Pinpoint the cell where the given text exists, returning its (X, Y) midpoint coordinate. 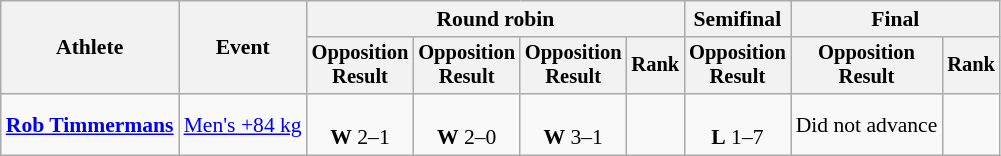
W 2–0 (466, 124)
L 1–7 (738, 124)
Event (243, 48)
Men's +84 kg (243, 124)
W 3–1 (574, 124)
Semifinal (738, 19)
Athlete (90, 48)
Round robin (496, 19)
Final (896, 19)
W 2–1 (360, 124)
Did not advance (867, 124)
Rob Timmermans (90, 124)
